Determine the [x, y] coordinate at the center of the cell enclosing the given text.  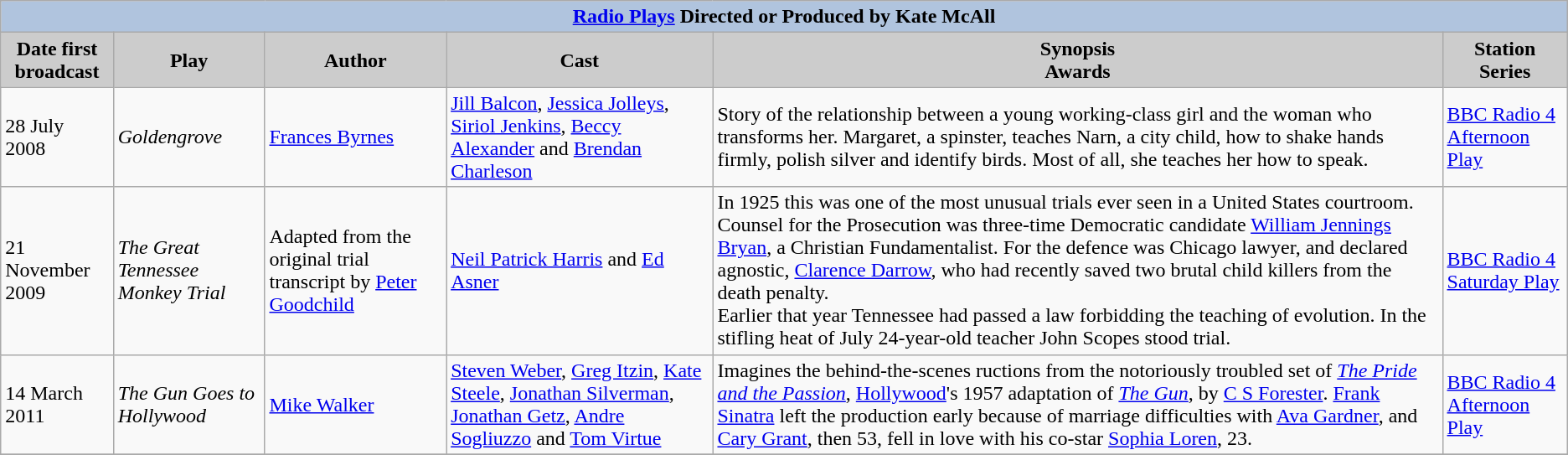
The Great Tennessee Monkey Trial [189, 271]
Radio Plays Directed or Produced by Kate McAll [784, 17]
Jill Balcon, Jessica Jolleys, Siriol Jenkins, Beccy Alexander and Brendan Charleson [580, 137]
Neil Patrick Harris and Ed Asner [580, 271]
Cast [580, 60]
Goldengrove [189, 137]
28 July 2008 [57, 137]
StationSeries [1504, 60]
Frances Byrnes [355, 137]
Adapted from the original trial transcript by Peter Goodchild [355, 271]
BBC Radio 4 Saturday Play [1504, 271]
Steven Weber, Greg Itzin, Kate Steele, Jonathan Silverman, Jonathan Getz, Andre Sogliuzzo and Tom Virtue [580, 404]
14 March 2011 [57, 404]
Date first broadcast [57, 60]
Play [189, 60]
Author [355, 60]
SynopsisAwards [1077, 60]
Mike Walker [355, 404]
The Gun Goes to Hollywood [189, 404]
21 November 2009 [57, 271]
